Output the [x, y] coordinate of the center of the cell containing the given text.  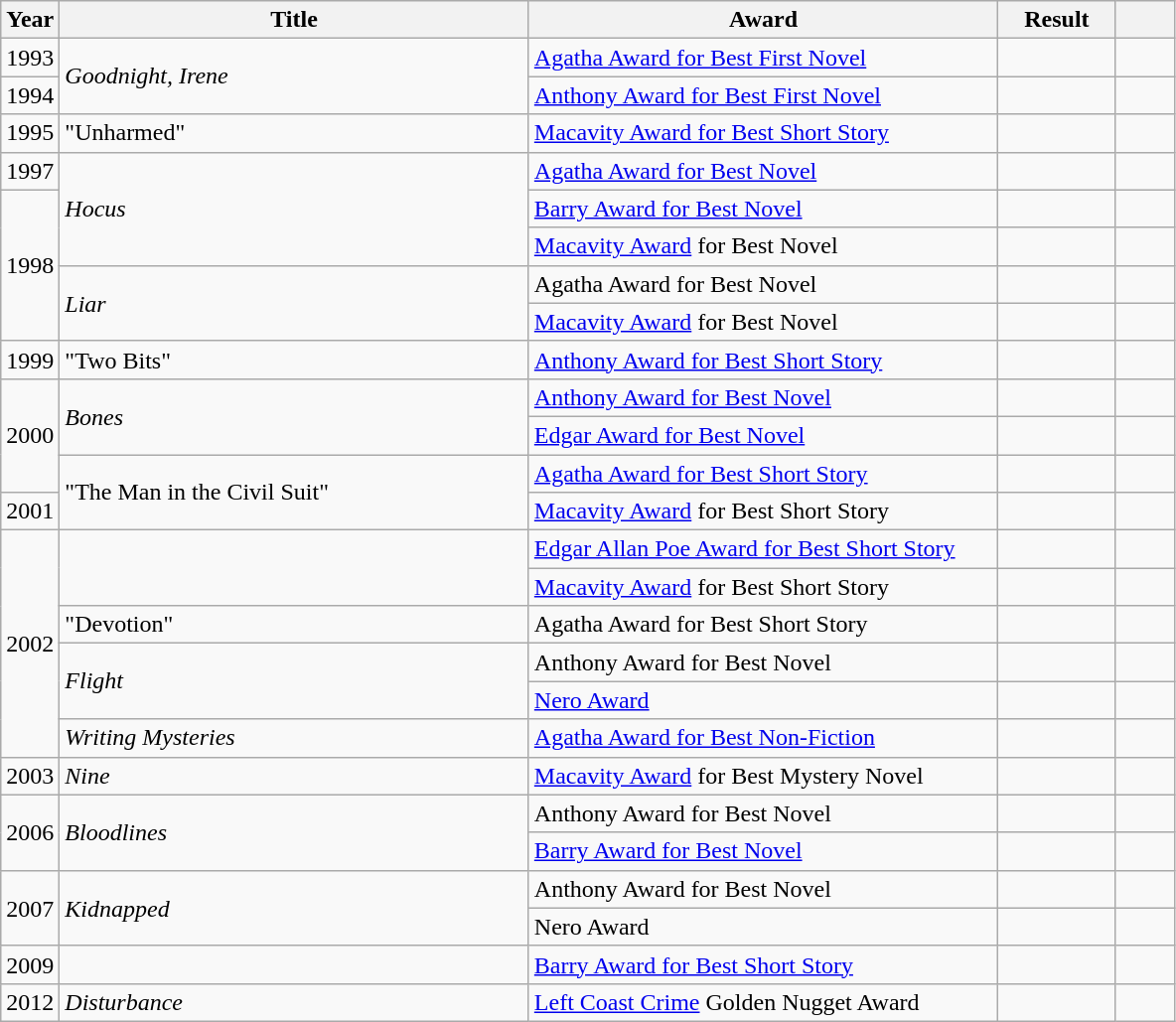
"Devotion" [294, 625]
Anthony Award for Best Short Story [763, 360]
Goodnight, Irene [294, 76]
2001 [30, 511]
Writing Mysteries [294, 738]
Left Coast Crime Golden Nugget Award [763, 1002]
1995 [30, 133]
Award [763, 20]
Edgar Allan Poe Award for Best Short Story [763, 549]
2012 [30, 1002]
Year [30, 20]
2003 [30, 776]
2007 [30, 908]
1993 [30, 58]
1999 [30, 360]
"Two Bits" [294, 360]
2006 [30, 832]
"Unharmed" [294, 133]
2002 [30, 644]
Flight [294, 681]
1997 [30, 171]
Liar [294, 303]
2000 [30, 435]
Macavity Award for Best Mystery Novel [763, 776]
Hocus [294, 209]
1994 [30, 95]
Anthony Award for Best First Novel [763, 95]
Kidnapped [294, 908]
Disturbance [294, 1002]
1998 [30, 265]
Agatha Award for Best Non-Fiction [763, 738]
Title [294, 20]
Edgar Award for Best Novel [763, 435]
"The Man in the Civil Suit" [294, 493]
Barry Award for Best Short Story [763, 964]
Result [1057, 20]
2009 [30, 964]
Bloodlines [294, 832]
Nine [294, 776]
Bones [294, 416]
Agatha Award for Best First Novel [763, 58]
